Detect which cell encompasses the target text, then output its [x, y] center coordinate. 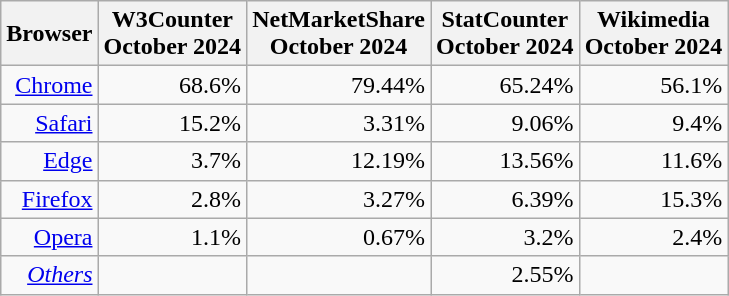
Opera [50, 237]
3.31% [339, 123]
Chrome [50, 85]
3.7% [172, 161]
9.4% [654, 123]
W3Counter October 2024 [172, 34]
Browser [50, 34]
2.55% [506, 275]
12.19% [339, 161]
15.3% [654, 199]
NetMarketShare October 2024 [339, 34]
68.6% [172, 85]
13.56% [506, 161]
Edge [50, 161]
6.39% [506, 199]
Safari [50, 123]
2.4% [654, 237]
15.2% [172, 123]
56.1% [654, 85]
79.44% [339, 85]
Firefox [50, 199]
65.24% [506, 85]
11.6% [654, 161]
0.67% [339, 237]
2.8% [172, 199]
Others [50, 275]
WikimediaOctober 2024 [654, 34]
3.27% [339, 199]
StatCounterOctober 2024 [506, 34]
1.1% [172, 237]
3.2% [506, 237]
9.06% [506, 123]
